Extract the (x, y) coordinate from the center of the cell holding the provided text.  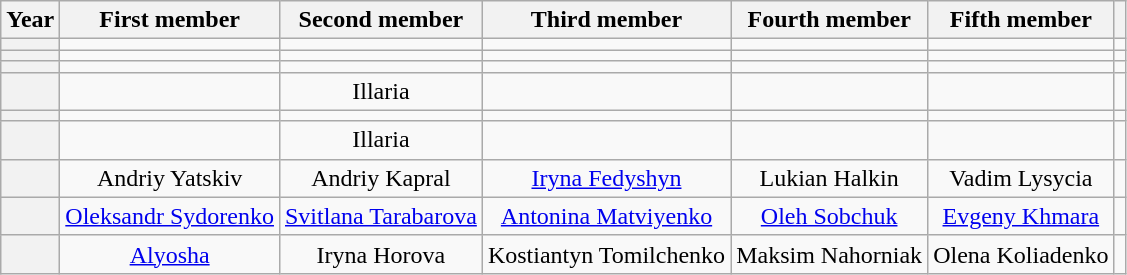
Kostiantyn Tomilchenko (606, 254)
Oleh Sobchuk (830, 216)
First member (170, 20)
Vadim Lysycia (1021, 178)
Year (30, 20)
Second member (380, 20)
Evgeny Khmara (1021, 216)
Iryna Horova (380, 254)
Alyosha (170, 254)
Svitlana Tarabarova (380, 216)
Fifth member (1021, 20)
Third member (606, 20)
Olena Koliadenko (1021, 254)
Maksim Nahorniak (830, 254)
Andriy Yatskiv (170, 178)
Antonina Matviyenko (606, 216)
Lukian Halkin (830, 178)
Iryna Fedyshyn (606, 178)
Oleksandr Sydorenko (170, 216)
Andriy Kapral (380, 178)
Fourth member (830, 20)
